Scan for the cell matching the given text and deliver its [X, Y] coordinate at center. 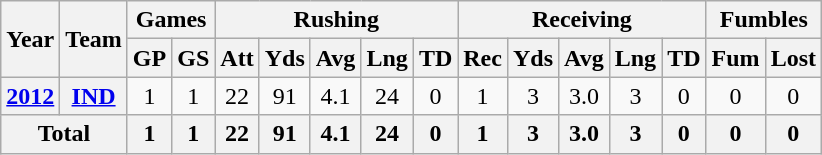
Total [64, 134]
GP [149, 58]
GS [194, 58]
Att [237, 58]
Rec [483, 58]
Team [94, 39]
Fum [736, 58]
Year [30, 39]
Rushing [336, 20]
Lost [793, 58]
Receiving [582, 20]
IND [94, 96]
Fumbles [764, 20]
2012 [30, 96]
Games [170, 20]
